Detect which cell encompasses the target text, then output its [x, y] center coordinate. 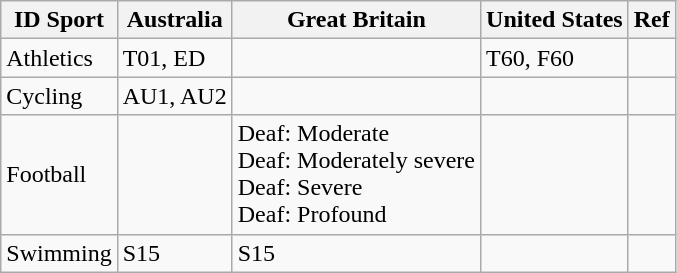
Great Britain [356, 20]
AU1, AU2 [174, 96]
Australia [174, 20]
Ref [652, 20]
Football [59, 174]
T01, ED [174, 58]
Athletics [59, 58]
ID Sport [59, 20]
United States [555, 20]
T60, F60 [555, 58]
Swimming [59, 253]
Deaf: ModerateDeaf: Moderately severeDeaf: SevereDeaf: Profound [356, 174]
Cycling [59, 96]
